Determine the (x, y) coordinate at the center of the cell enclosing the given text.  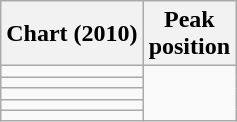
Peakposition (189, 34)
Chart (2010) (72, 34)
